Capture the cell that displays the provided text and extract its (x, y) central coordinate. 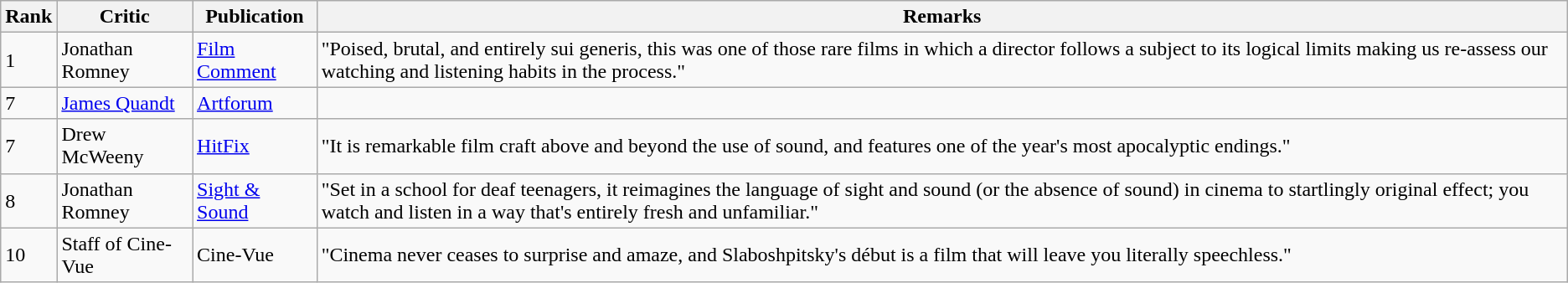
James Quandt (125, 103)
Cine-Vue (255, 255)
Staff of Cine-Vue (125, 255)
8 (28, 201)
"Cinema never ceases to surprise and amaze, and Slaboshpitsky's début is a film that will leave you literally speechless." (941, 255)
HitFix (255, 146)
Remarks (941, 17)
Publication (255, 17)
Sight & Sound (255, 201)
Critic (125, 17)
"It is remarkable film craft above and beyond the use of sound, and features one of the year's most apocalyptic endings." (941, 146)
Drew McWeeny (125, 146)
10 (28, 255)
Film Comment (255, 60)
Artforum (255, 103)
Rank (28, 17)
1 (28, 60)
